Determine the [x, y] coordinate at the center of the cell enclosing the given text.  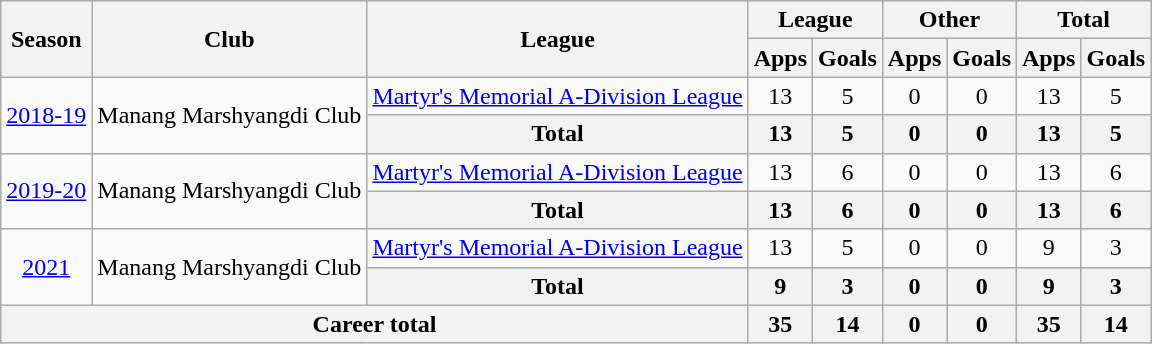
Club [230, 39]
Season [46, 39]
Career total [374, 324]
Other [949, 20]
2019-20 [46, 191]
2018-19 [46, 115]
2021 [46, 267]
